Return (X, Y) of the center of cell containing provided text 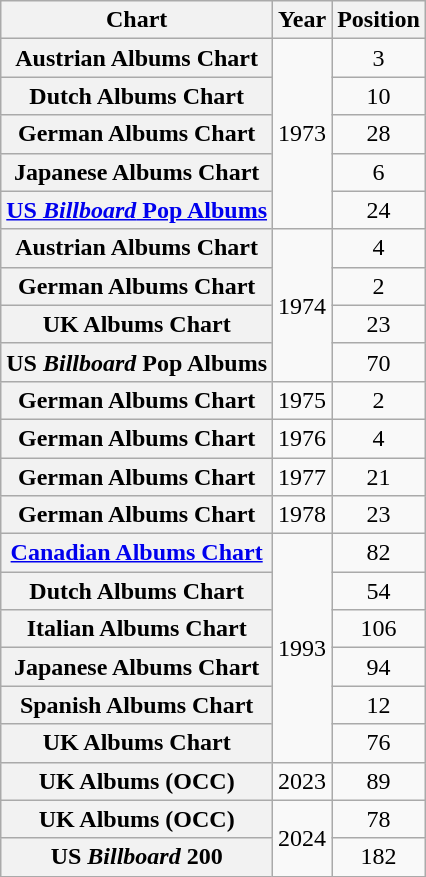
Canadian Albums Chart (137, 553)
82 (379, 553)
Position (379, 20)
78 (379, 819)
1973 (302, 134)
Italian Albums Chart (137, 629)
Spanish Albums Chart (137, 705)
24 (379, 210)
70 (379, 362)
1993 (302, 648)
2023 (302, 781)
1974 (302, 305)
2024 (302, 838)
106 (379, 629)
182 (379, 857)
1976 (302, 438)
28 (379, 134)
76 (379, 743)
US Billboard 200 (137, 857)
54 (379, 591)
3 (379, 58)
1977 (302, 477)
Chart (137, 20)
Year (302, 20)
94 (379, 667)
10 (379, 96)
1975 (302, 400)
6 (379, 172)
1978 (302, 515)
12 (379, 705)
21 (379, 477)
89 (379, 781)
